Return the (X, Y) coordinate for the center point of the cell that contains the specified text.  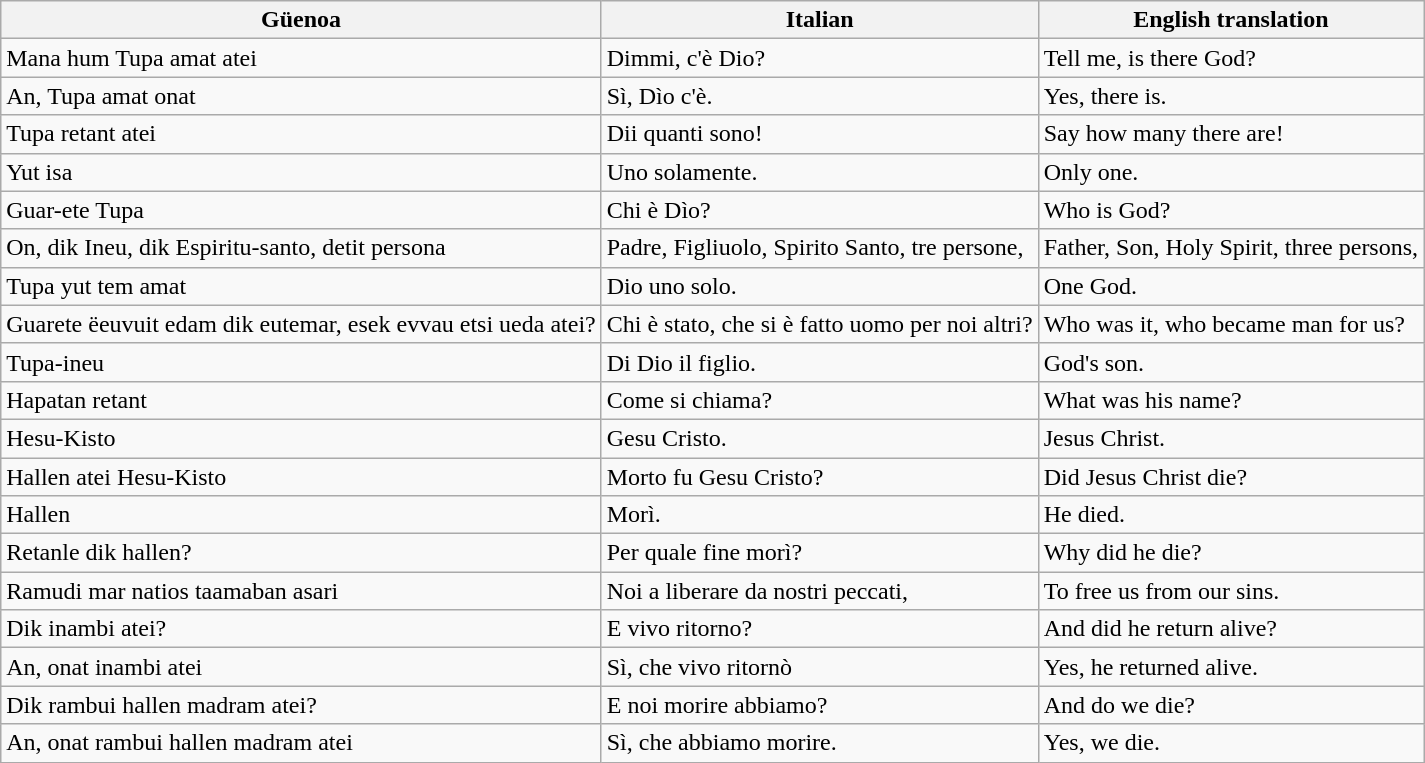
Ramudi mar natios taamaban asari (301, 591)
Per quale fine morì? (820, 553)
Sì, che abbiamo morire. (820, 743)
He died. (1230, 515)
E noi morire abbiamo? (820, 705)
Why did he die? (1230, 553)
And did he return alive? (1230, 629)
Retanle dik hallen? (301, 553)
Uno solamente. (820, 172)
Di Dio il figlio. (820, 362)
Padre, Figliuolo, Spirito Santo, tre persone, (820, 248)
Did Jesus Christ die? (1230, 477)
Gesu Cristo. (820, 438)
Who was it, who became man for us? (1230, 324)
Hallen atei Hesu-Kisto (301, 477)
Guar-ete Tupa (301, 210)
Noi a liberare da nostri peccati, (820, 591)
Hesu-Kisto (301, 438)
Chi è stato, che si è fatto uomo per noi altri? (820, 324)
What was his name? (1230, 400)
E vivo ritorno? (820, 629)
Sì, Dìo c'è. (820, 96)
Tupa retant atei (301, 134)
Mana hum Tupa amat atei (301, 58)
Yes, he returned alive. (1230, 667)
Dik inambi atei? (301, 629)
To free us from our sins. (1230, 591)
Dimmi, c'è Dio? (820, 58)
Hallen (301, 515)
Italian (820, 20)
Who is God? (1230, 210)
Chi è Dìo? (820, 210)
Jesus Christ. (1230, 438)
An, onat inambi atei (301, 667)
Morì. (820, 515)
Tell me, is there God? (1230, 58)
Come si chiama? (820, 400)
Tupa-ineu (301, 362)
Yes, there is. (1230, 96)
Only one. (1230, 172)
Tupa yut tem amat (301, 286)
English translation (1230, 20)
An, Tupa amat onat (301, 96)
Dik rambui hallen madram atei? (301, 705)
God's son. (1230, 362)
Father, Son, Holy Spirit, three persons, (1230, 248)
Dii quanti sono! (820, 134)
Guarete ëeuvuit edam dik eutemar, esek evvau etsi ueda atei? (301, 324)
Güenoa (301, 20)
One God. (1230, 286)
On, dik Ineu, dik Espiritu-santo, detit persona (301, 248)
An, onat rambui hallen madram atei (301, 743)
Yes, we die. (1230, 743)
Sì, che vivo ritornò (820, 667)
Yut isa (301, 172)
And do we die? (1230, 705)
Hapatan retant (301, 400)
Dio uno solo. (820, 286)
Morto fu Gesu Cristo? (820, 477)
Say how many there are! (1230, 134)
